Scan for the cell matching the given text and deliver its (x, y) coordinate at center. 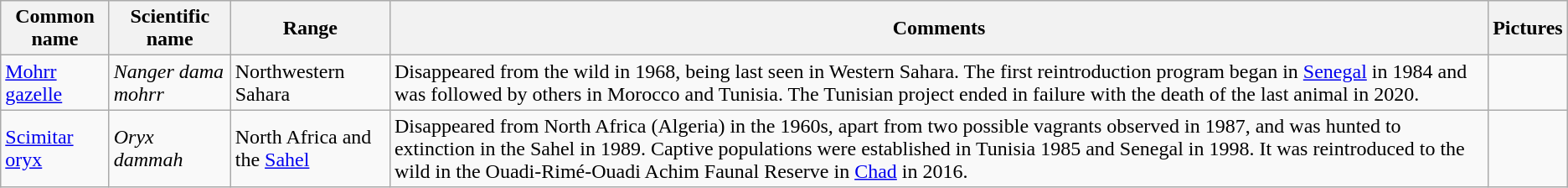
Mohrr gazelle (55, 82)
Comments (938, 29)
Range (310, 29)
Scientific name (169, 29)
Common name (55, 29)
North Africa and the Sahel (310, 149)
Nanger dama mohrr (169, 82)
Northwestern Sahara (310, 82)
Pictures (1528, 29)
Scimitar oryx (55, 149)
Oryx dammah (169, 149)
